Detect which cell encompasses the target text, then output its (x, y) center coordinate. 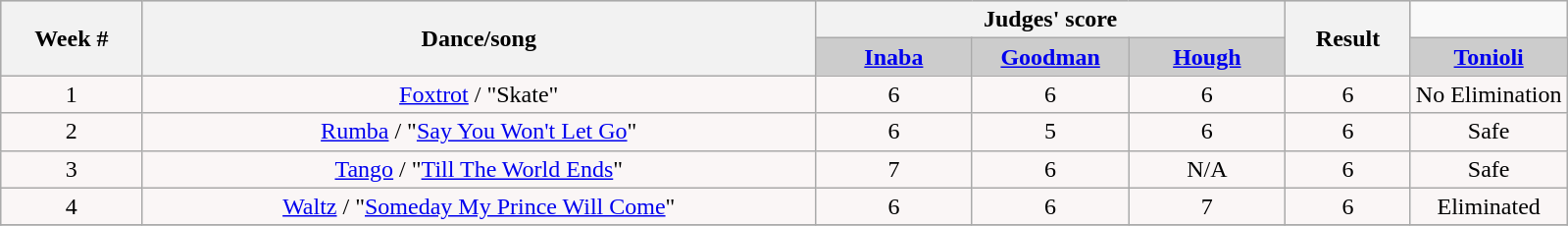
N/A (1207, 169)
Eliminated (1489, 206)
Tonioli (1489, 57)
Rumba / "Say You Won't Let Go" (479, 132)
5 (1050, 132)
2 (72, 132)
Week # (72, 38)
Tango / "Till The World Ends" (479, 169)
Goodman (1050, 57)
Dance/song (479, 38)
Waltz / "Someday My Prince Will Come" (479, 206)
Hough (1207, 57)
3 (72, 169)
Result (1348, 38)
4 (72, 206)
Inaba (894, 57)
1 (72, 94)
Judges' score (1051, 20)
No Elimination (1489, 94)
Foxtrot / "Skate" (479, 94)
